Scan for the cell matching the given text and deliver its [x, y] coordinate at center. 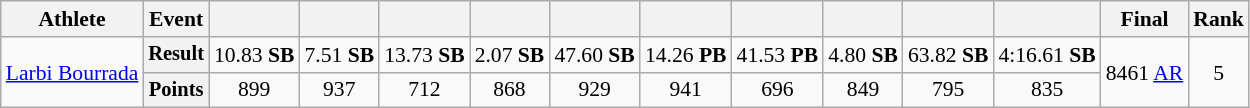
7.51 SB [339, 55]
8461 AR [1145, 72]
14.26 PB [686, 55]
Event [176, 19]
13.73 SB [424, 55]
63.82 SB [948, 55]
899 [254, 90]
Rank [1218, 19]
835 [1046, 90]
849 [863, 90]
Points [176, 90]
Result [176, 55]
4.80 SB [863, 55]
2.07 SB [510, 55]
937 [339, 90]
Athlete [72, 19]
47.60 SB [594, 55]
929 [594, 90]
4:16.61 SB [1046, 55]
795 [948, 90]
Larbi Bourrada [72, 72]
5 [1218, 72]
41.53 PB [778, 55]
696 [778, 90]
Final [1145, 19]
868 [510, 90]
10.83 SB [254, 55]
712 [424, 90]
941 [686, 90]
